Determine the (X, Y) coordinate at the center of the cell enclosing the given text.  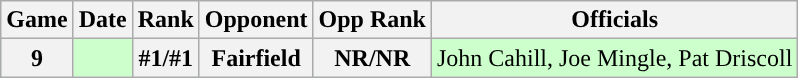
#1/#1 (166, 58)
Rank (166, 20)
Officials (614, 20)
Date (102, 20)
NR/NR (372, 58)
Fairfield (256, 58)
Game (37, 20)
John Cahill, Joe Mingle, Pat Driscoll (614, 58)
Opponent (256, 20)
Opp Rank (372, 20)
9 (37, 58)
